Output the [X, Y] coordinate of the center of the cell containing the given text.  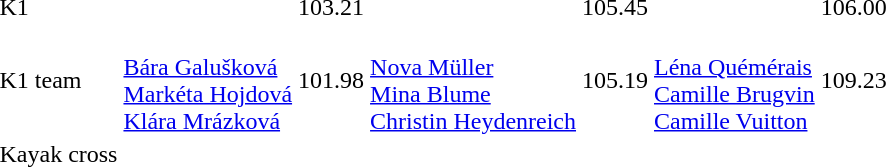
Bára GaluškováMarkéta HojdováKlára Mrázková [208, 80]
Léna QuéméraisCamille BrugvinCamille Vuitton [735, 80]
101.98 [332, 80]
105.19 [616, 80]
Nova MüllerMina BlumeChristin Heydenreich [474, 80]
